Search for the cell housing the specified text and yield its (X, Y) center coordinate. 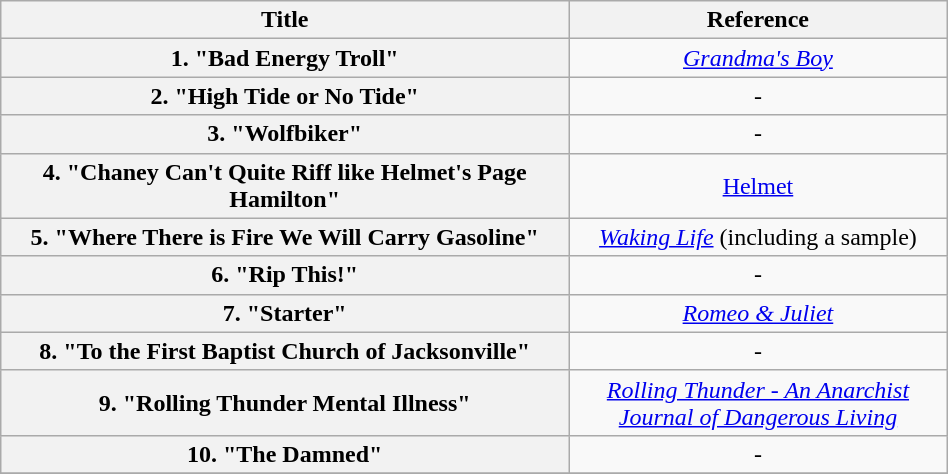
Romeo & Juliet (758, 313)
1. "Bad Energy Troll" (285, 58)
8. "To the First Baptist Church of Jacksonville" (285, 351)
3. "Wolfbiker" (285, 134)
Grandma's Boy (758, 58)
9. "Rolling Thunder Mental Illness" (285, 402)
7. "Starter" (285, 313)
6. "Rip This!" (285, 275)
2. "High Tide or No Tide" (285, 96)
5. "Where There is Fire We Will Carry Gasoline" (285, 237)
Reference (758, 20)
Rolling Thunder - An Anarchist Journal of Dangerous Living (758, 402)
4. "Chaney Can't Quite Riff like Helmet's Page Hamilton" (285, 186)
Title (285, 20)
Waking Life (including a sample) (758, 237)
10. "The Damned" (285, 454)
Helmet (758, 186)
